Capture the cell that displays the provided text and extract its (x, y) central coordinate. 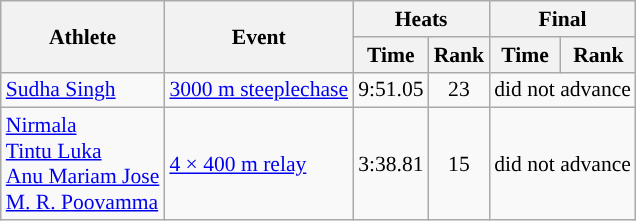
3:38.81 (390, 164)
3000 m steeplechase (258, 90)
Sudha Singh (83, 90)
NirmalaTintu LukaAnu Mariam JoseM. R. Poovamma (83, 164)
15 (460, 164)
Athlete (83, 36)
Event (258, 36)
Final (562, 19)
Heats (421, 19)
23 (460, 90)
9:51.05 (390, 90)
4 × 400 m relay (258, 164)
